Return [X, Y] of the center of cell containing provided text 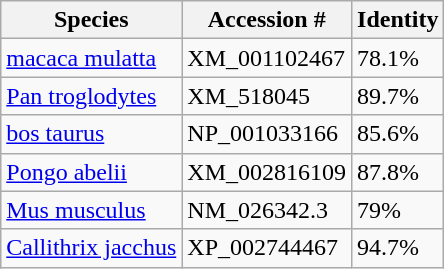
94.7% [398, 248]
78.1% [398, 58]
macaca mulatta [92, 58]
Pan troglodytes [92, 96]
XM_518045 [267, 96]
79% [398, 210]
Accession # [267, 20]
XP_002744467 [267, 248]
bos taurus [92, 134]
XM_001102467 [267, 58]
Species [92, 20]
85.6% [398, 134]
Mus musculus [92, 210]
Pongo abelii [92, 172]
Identity [398, 20]
XM_002816109 [267, 172]
89.7% [398, 96]
Callithrix jacchus [92, 248]
NM_026342.3 [267, 210]
NP_001033166 [267, 134]
87.8% [398, 172]
